Locate the cell with the specified text and output its [x, y] center coordinate. 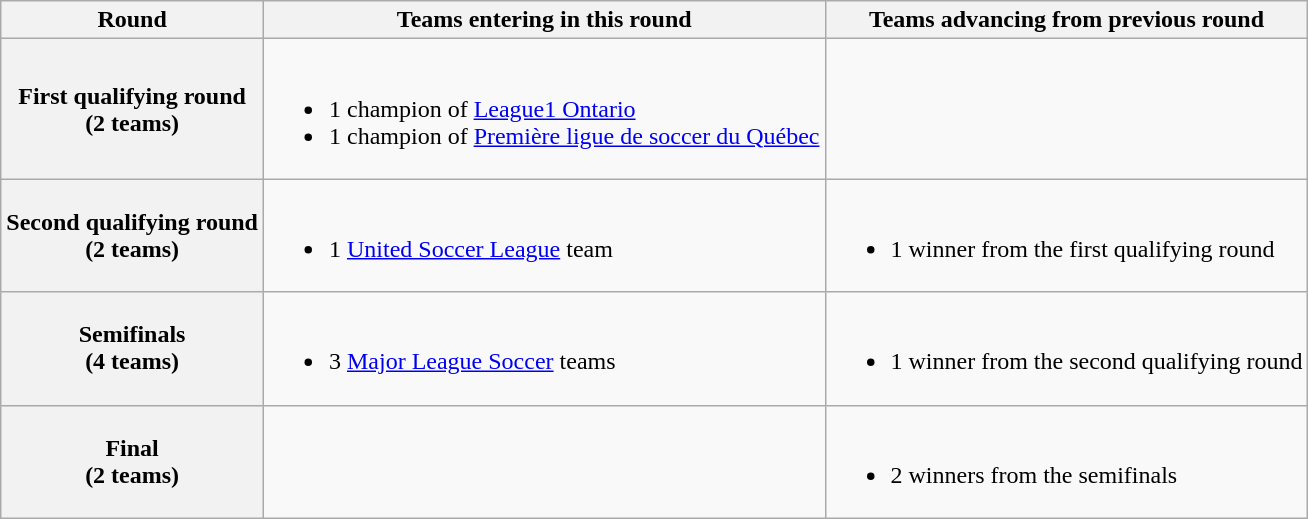
Teams advancing from previous round [1066, 20]
Second qualifying round(2 teams) [132, 236]
Teams entering in this round [544, 20]
1 champion of League1 Ontario1 champion of Première ligue de soccer du Québec [544, 109]
2 winners from the semifinals [1066, 462]
Semifinals(4 teams) [132, 348]
Final(2 teams) [132, 462]
3 Major League Soccer teams [544, 348]
First qualifying round(2 teams) [132, 109]
Round [132, 20]
1 winner from the first qualifying round [1066, 236]
1 winner from the second qualifying round [1066, 348]
1 United Soccer League team [544, 236]
